Return (X, Y) of the center of cell containing provided text 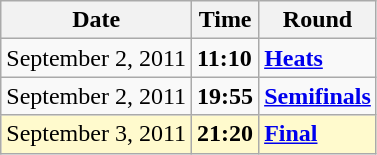
11:10 (226, 58)
Final (318, 134)
21:20 (226, 134)
Time (226, 20)
Date (96, 20)
September 3, 2011 (96, 134)
19:55 (226, 96)
Semifinals (318, 96)
Heats (318, 58)
Round (318, 20)
